Determine the (x, y) coordinate at the center of the cell enclosing the given text.  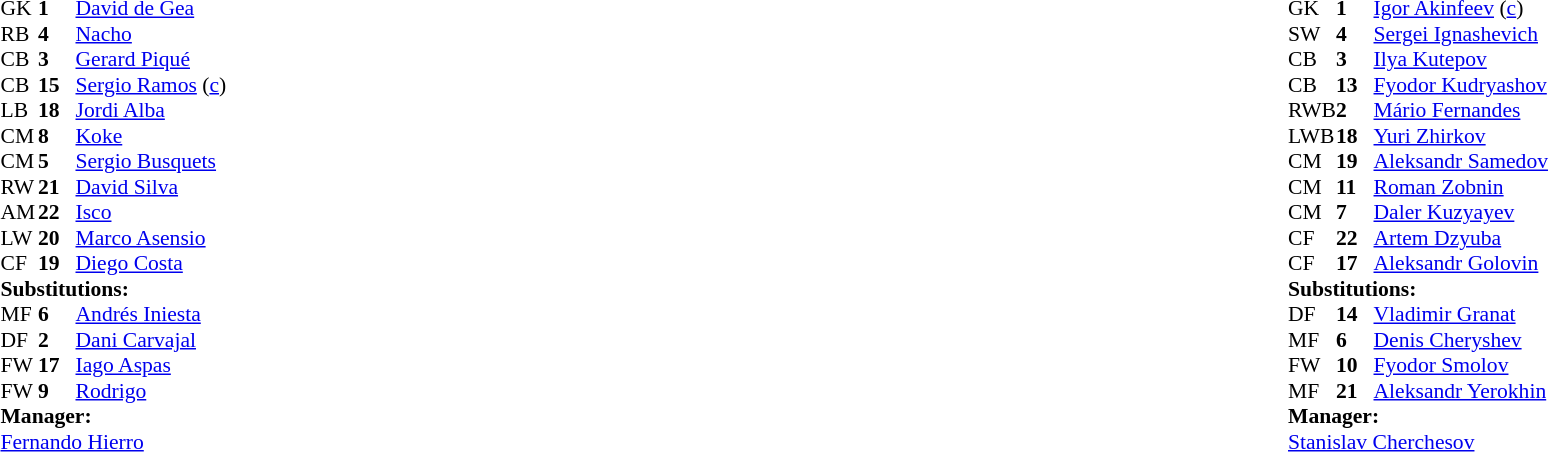
Aleksandr Samedov (1461, 161)
Isco (152, 213)
Jordi Alba (152, 111)
Sergio Busquets (152, 161)
Vladimir Granat (1461, 315)
David Silva (152, 187)
Yuri Zhirkov (1461, 136)
Iago Aspas (152, 365)
11 (1355, 187)
Fyodor Kudryashov (1461, 85)
20 (57, 238)
Gerard Piqué (152, 59)
LB (19, 111)
Sergei Ignashevich (1461, 34)
7 (1355, 213)
Rodrigo (152, 391)
Fyodor Smolov (1461, 365)
Sergio Ramos (c) (152, 85)
Aleksandr Golovin (1461, 263)
13 (1355, 85)
Koke (152, 136)
15 (57, 85)
10 (1355, 365)
RW (19, 187)
LWB (1312, 136)
LW (19, 238)
Marco Asensio (152, 238)
Roman Zobnin (1461, 187)
Andrés Iniesta (152, 315)
SW (1312, 34)
Diego Costa (152, 263)
Nacho (152, 34)
Ilya Kutepov (1461, 59)
Mário Fernandes (1461, 111)
RWB (1312, 111)
5 (57, 161)
Denis Cheryshev (1461, 340)
8 (57, 136)
Dani Carvajal (152, 340)
Aleksandr Yerokhin (1461, 391)
9 (57, 391)
RB (19, 34)
Artem Dzyuba (1461, 238)
Daler Kuzyayev (1461, 213)
14 (1355, 315)
AM (19, 213)
